Provide the [X, Y] coordinate of the cell's center where the given text is located.  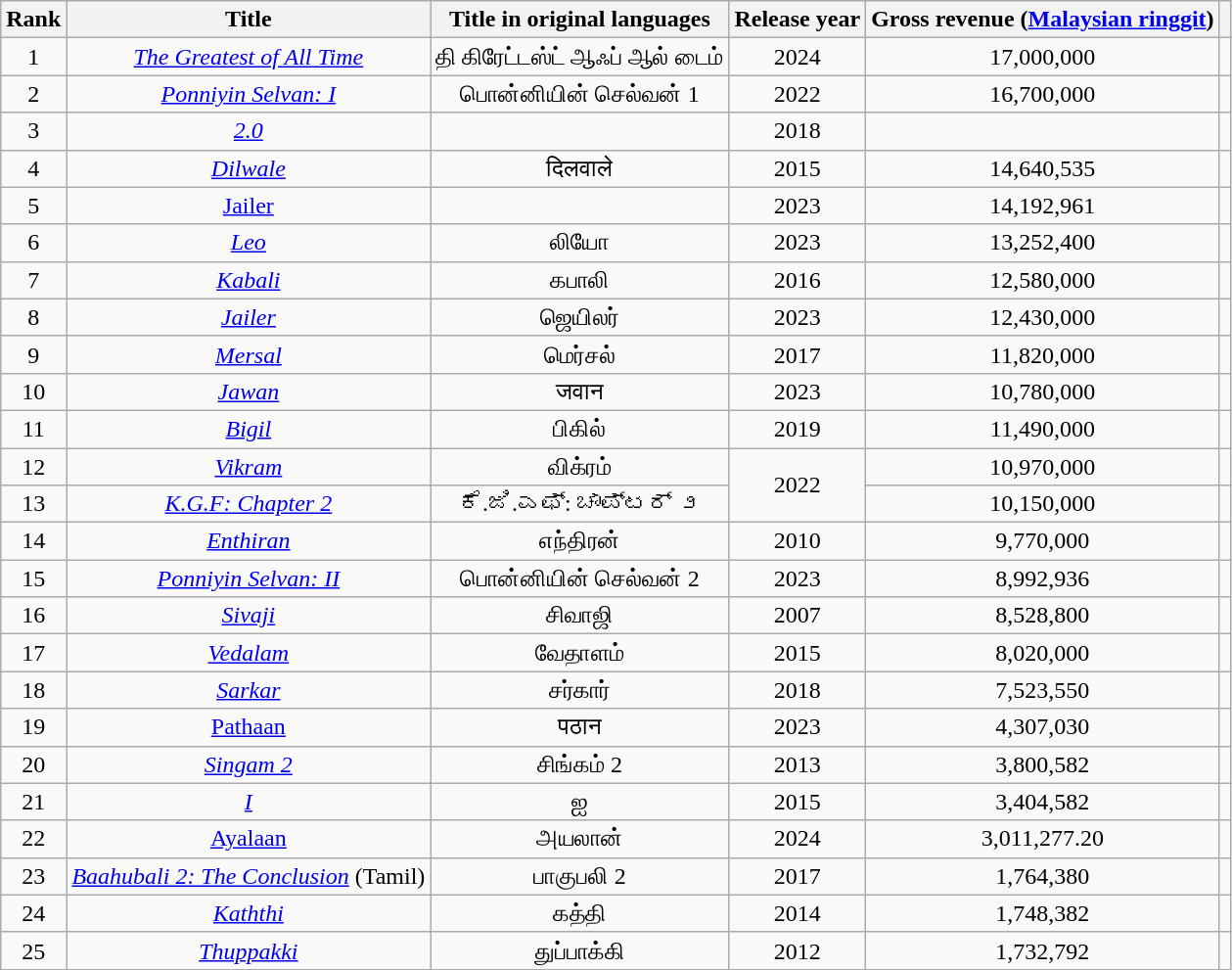
दिलवाले [579, 168]
19 [33, 727]
7,523,550 [1043, 690]
2010 [798, 541]
கத்தி [579, 913]
1,764,380 [1043, 876]
2014 [798, 913]
Ayalaan [249, 839]
1,748,382 [1043, 913]
Pathaan [249, 727]
துப்பாக்கி [579, 950]
மெர்சல் [579, 354]
பொன்னியின் செல்வன் 2 [579, 578]
Thuppakki [249, 950]
Baahubali 2: The Conclusion (Tamil) [249, 876]
பிகில் [579, 429]
ஐ [579, 802]
5 [33, 206]
Mersal [249, 354]
2.0 [249, 131]
Vedalam [249, 653]
16 [33, 616]
தி கிரேட்டஸ்ட் ஆஃப் ஆல் டைம் [579, 57]
22 [33, 839]
1,732,792 [1043, 950]
3,011,277.20 [1043, 839]
2 [33, 94]
Ponniyin Selvan: I [249, 94]
8,528,800 [1043, 616]
Ponniyin Selvan: II [249, 578]
Vikram [249, 467]
8,992,936 [1043, 578]
2012 [798, 950]
9 [33, 354]
11,490,000 [1043, 429]
4 [33, 168]
Leo [249, 243]
4,307,030 [1043, 727]
2013 [798, 764]
Kabali [249, 280]
Rank [33, 20]
சர்கார் [579, 690]
9,770,000 [1043, 541]
The Greatest of All Time [249, 57]
1 [33, 57]
10,780,000 [1043, 392]
Gross revenue (Malaysian ringgit) [1043, 20]
16,700,000 [1043, 94]
24 [33, 913]
14 [33, 541]
21 [33, 802]
பொன்னியின் செல்வன் 1 [579, 94]
7 [33, 280]
12 [33, 467]
10 [33, 392]
14,640,535 [1043, 168]
12,430,000 [1043, 317]
23 [33, 876]
11,820,000 [1043, 354]
8 [33, 317]
Kaththi [249, 913]
जवान [579, 392]
20 [33, 764]
I [249, 802]
வேதாளம் [579, 653]
18 [33, 690]
15 [33, 578]
17 [33, 653]
ಕೆ.ಜಿ.ಎಫ್: ಚಾಪ್ಟರ್ ೨ [579, 504]
எந்திரன் [579, 541]
8,020,000 [1043, 653]
3 [33, 131]
2007 [798, 616]
Release year [798, 20]
2016 [798, 280]
13 [33, 504]
Jawan [249, 392]
25 [33, 950]
11 [33, 429]
10,970,000 [1043, 467]
Title in original languages [579, 20]
சிவாஜி [579, 616]
13,252,400 [1043, 243]
3,800,582 [1043, 764]
3,404,582 [1043, 802]
6 [33, 243]
கபாலி [579, 280]
பாகுபலி 2 [579, 876]
14,192,961 [1043, 206]
விக்ரம் [579, 467]
Sarkar [249, 690]
Sivaji [249, 616]
पठान [579, 727]
Title [249, 20]
Bigil [249, 429]
12,580,000 [1043, 280]
ஜெயிலர் [579, 317]
K.G.F: Chapter 2 [249, 504]
10,150,000 [1043, 504]
லியோ [579, 243]
அயலான் [579, 839]
Dilwale [249, 168]
Singam 2 [249, 764]
Enthiran [249, 541]
17,000,000 [1043, 57]
2019 [798, 429]
சிங்கம் 2 [579, 764]
